Search for the cell housing the specified text and yield its (x, y) center coordinate. 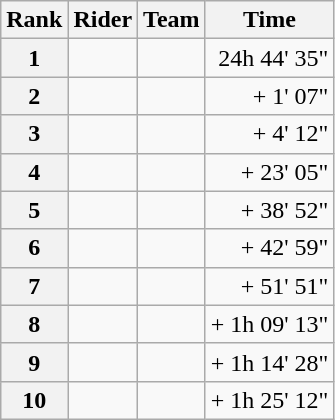
8 (34, 324)
Team (172, 20)
+ 1h 09' 13" (270, 324)
+ 23' 05" (270, 172)
7 (34, 286)
+ 1h 14' 28" (270, 362)
+ 38' 52" (270, 210)
9 (34, 362)
Rider (103, 20)
2 (34, 96)
1 (34, 58)
+ 51' 51" (270, 286)
Time (270, 20)
+ 1h 25' 12" (270, 400)
24h 44' 35" (270, 58)
3 (34, 134)
+ 1' 07" (270, 96)
Rank (34, 20)
10 (34, 400)
+ 4' 12" (270, 134)
6 (34, 248)
5 (34, 210)
4 (34, 172)
+ 42' 59" (270, 248)
